Locate the cell with the specified text and output its (X, Y) center coordinate. 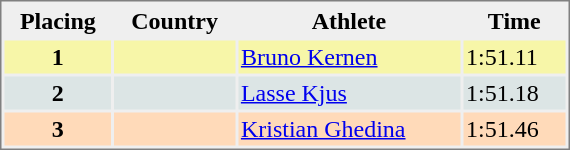
2 (58, 92)
Time (514, 20)
3 (58, 128)
1:51.46 (514, 128)
1:51.11 (514, 56)
Placing (58, 20)
Lasse Kjus (349, 92)
Kristian Ghedina (349, 128)
Country (174, 20)
Bruno Kernen (349, 56)
1 (58, 56)
Athlete (349, 20)
1:51.18 (514, 92)
